For the text-containing cell, return its midpoint in [x, y] coordinate format. 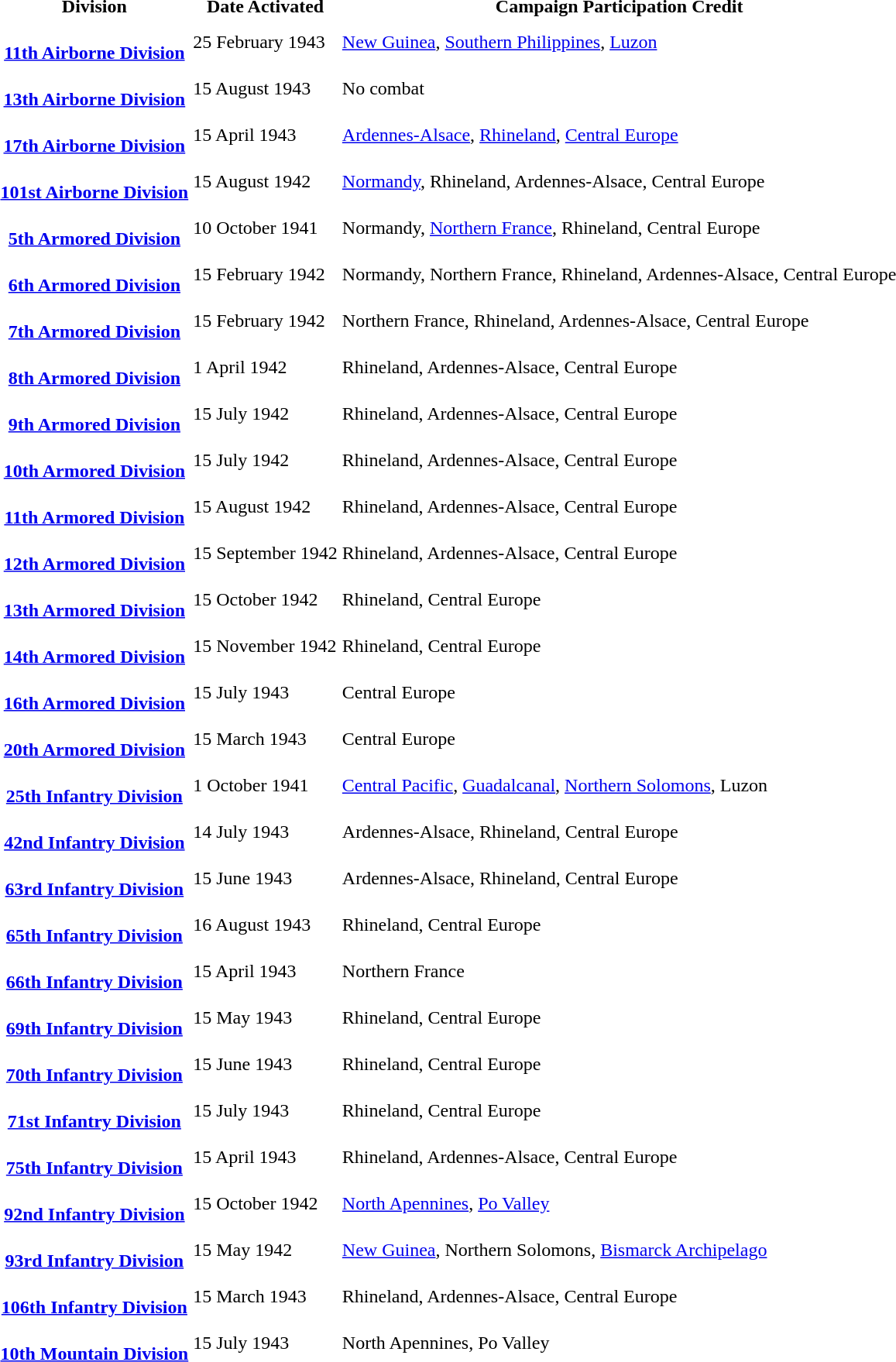
1 October 1941 [266, 785]
1 April 1942 [266, 367]
15 May 1943 [266, 1017]
15 August 1943 [266, 88]
10 October 1941 [266, 228]
25 February 1943 [266, 42]
15 September 1942 [266, 553]
14 July 1943 [266, 832]
15 May 1942 [266, 1250]
15 November 1942 [266, 646]
16 August 1943 [266, 925]
